Locate the cell with the specified text and output its [x, y] center coordinate. 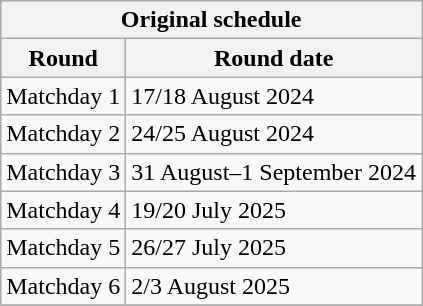
Matchday 1 [64, 96]
2/3 August 2025 [274, 286]
26/27 July 2025 [274, 248]
17/18 August 2024 [274, 96]
Round date [274, 58]
19/20 July 2025 [274, 210]
24/25 August 2024 [274, 134]
Matchday 3 [64, 172]
Matchday 2 [64, 134]
Round [64, 58]
Original schedule [212, 20]
31 August–1 September 2024 [274, 172]
Matchday 4 [64, 210]
Matchday 6 [64, 286]
Matchday 5 [64, 248]
